From the cell containing the given text, extract its center point as (X, Y) coordinate. 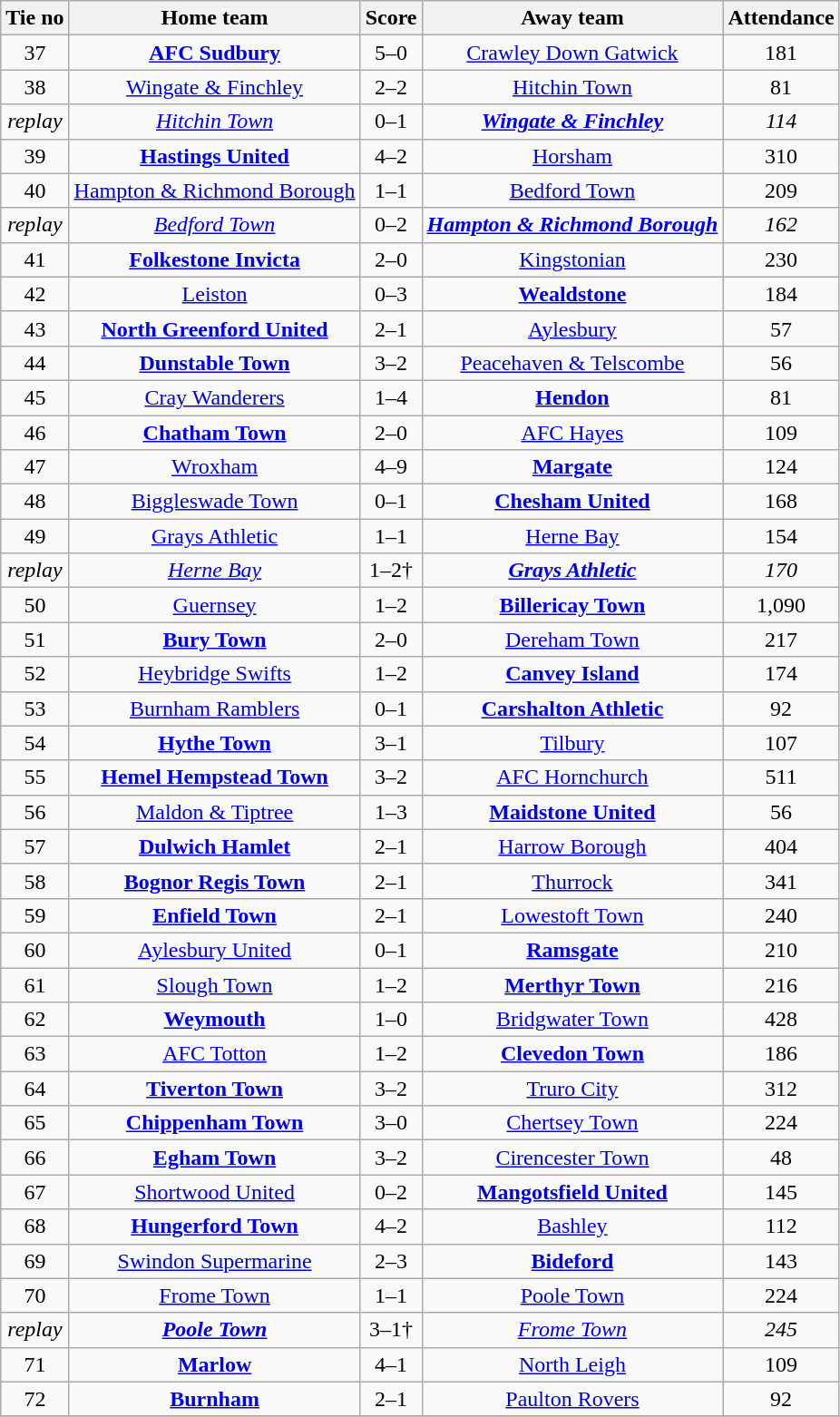
Enfield Town (214, 915)
52 (34, 674)
Billericay Town (572, 605)
Slough Town (214, 984)
Burnham (214, 1399)
168 (781, 502)
209 (781, 191)
210 (781, 950)
59 (34, 915)
Margate (572, 467)
Merthyr Town (572, 984)
Hungerford Town (214, 1226)
37 (34, 53)
Aylesbury (572, 328)
Home team (214, 18)
2–3 (391, 1261)
AFC Sudbury (214, 53)
4–1 (391, 1364)
Kingstonian (572, 259)
Canvey Island (572, 674)
Hythe Town (214, 743)
Dereham Town (572, 640)
50 (34, 605)
70 (34, 1295)
Horsham (572, 156)
Clevedon Town (572, 1054)
Hastings United (214, 156)
107 (781, 743)
162 (781, 225)
Wroxham (214, 467)
69 (34, 1261)
Truro City (572, 1089)
58 (34, 881)
66 (34, 1158)
184 (781, 294)
Dunstable Town (214, 363)
Tilbury (572, 743)
54 (34, 743)
Heybridge Swifts (214, 674)
4–9 (391, 467)
43 (34, 328)
55 (34, 777)
Thurrock (572, 881)
Burnham Ramblers (214, 708)
44 (34, 363)
Aylesbury United (214, 950)
3–1† (391, 1330)
Bideford (572, 1261)
216 (781, 984)
Harrow Borough (572, 846)
143 (781, 1261)
42 (34, 294)
Cirencester Town (572, 1158)
Score (391, 18)
Cray Wanderers (214, 397)
145 (781, 1192)
Away team (572, 18)
Attendance (781, 18)
AFC Totton (214, 1054)
64 (34, 1089)
3–0 (391, 1123)
3–1 (391, 743)
47 (34, 467)
1,090 (781, 605)
Mangotsfield United (572, 1192)
Guernsey (214, 605)
North Greenford United (214, 328)
1–0 (391, 1020)
Leiston (214, 294)
Maidstone United (572, 812)
Tie no (34, 18)
Hendon (572, 397)
Chippenham Town (214, 1123)
Egham Town (214, 1158)
312 (781, 1089)
62 (34, 1020)
230 (781, 259)
46 (34, 433)
Biggleswade Town (214, 502)
5–0 (391, 53)
245 (781, 1330)
51 (34, 640)
Chesham United (572, 502)
40 (34, 191)
Bridgwater Town (572, 1020)
Chatham Town (214, 433)
Chertsey Town (572, 1123)
124 (781, 467)
Carshalton Athletic (572, 708)
Paulton Rovers (572, 1399)
53 (34, 708)
174 (781, 674)
60 (34, 950)
170 (781, 571)
2–2 (391, 87)
38 (34, 87)
Peacehaven & Telscombe (572, 363)
Tiverton Town (214, 1089)
AFC Hayes (572, 433)
Bognor Regis Town (214, 881)
181 (781, 53)
63 (34, 1054)
428 (781, 1020)
Lowestoft Town (572, 915)
1–4 (391, 397)
112 (781, 1226)
45 (34, 397)
240 (781, 915)
Bashley (572, 1226)
Ramsgate (572, 950)
0–3 (391, 294)
Hemel Hempstead Town (214, 777)
Weymouth (214, 1020)
Shortwood United (214, 1192)
217 (781, 640)
114 (781, 122)
Marlow (214, 1364)
AFC Hornchurch (572, 777)
72 (34, 1399)
68 (34, 1226)
186 (781, 1054)
Swindon Supermarine (214, 1261)
39 (34, 156)
1–3 (391, 812)
65 (34, 1123)
49 (34, 536)
Crawley Down Gatwick (572, 53)
41 (34, 259)
511 (781, 777)
404 (781, 846)
341 (781, 881)
61 (34, 984)
Wealdstone (572, 294)
Bury Town (214, 640)
154 (781, 536)
North Leigh (572, 1364)
71 (34, 1364)
Folkestone Invicta (214, 259)
1–2† (391, 571)
310 (781, 156)
Maldon & Tiptree (214, 812)
67 (34, 1192)
Dulwich Hamlet (214, 846)
